Determine the (x, y) coordinate at the center of the cell enclosing the given text.  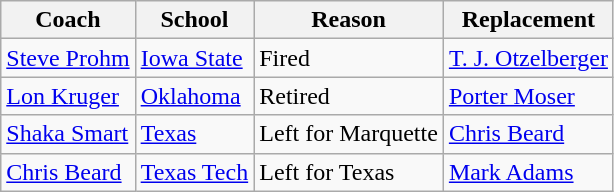
Left for Marquette (349, 134)
School (194, 20)
Texas (194, 134)
Retired (349, 96)
Coach (68, 20)
Steve Prohm (68, 58)
T. J. Otzelberger (528, 58)
Iowa State (194, 58)
Shaka Smart (68, 134)
Reason (349, 20)
Oklahoma (194, 96)
Texas Tech (194, 172)
Porter Moser (528, 96)
Mark Adams (528, 172)
Replacement (528, 20)
Lon Kruger (68, 96)
Fired (349, 58)
Left for Texas (349, 172)
